Pinpoint the cell where the given text exists, returning its [X, Y] midpoint coordinate. 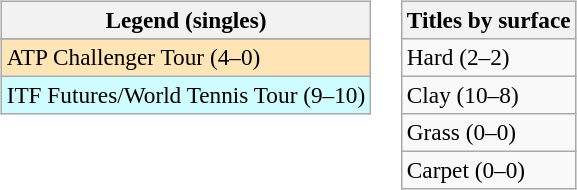
ATP Challenger Tour (4–0) [186, 57]
Titles by surface [488, 20]
Clay (10–8) [488, 95]
Grass (0–0) [488, 133]
Hard (2–2) [488, 57]
Carpet (0–0) [488, 171]
Legend (singles) [186, 20]
ITF Futures/World Tennis Tour (9–10) [186, 95]
